For the text-containing cell, return its midpoint in (x, y) coordinate format. 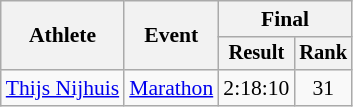
Event (171, 36)
Athlete (62, 36)
Marathon (171, 88)
Rank (323, 54)
Result (256, 54)
31 (323, 88)
Final (285, 19)
2:18:10 (256, 88)
Thijs Nijhuis (62, 88)
